Locate the cell with the specified text and output its [X, Y] center coordinate. 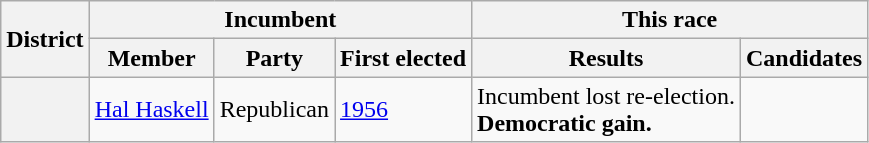
This race [670, 20]
Incumbent [280, 20]
Party [274, 58]
Incumbent lost re-election.Democratic gain. [606, 110]
Hal Haskell [152, 110]
Results [606, 58]
District [45, 39]
Candidates [804, 58]
Member [152, 58]
First elected [404, 58]
Republican [274, 110]
1956 [404, 110]
